Search for the cell housing the specified text and yield its [X, Y] center coordinate. 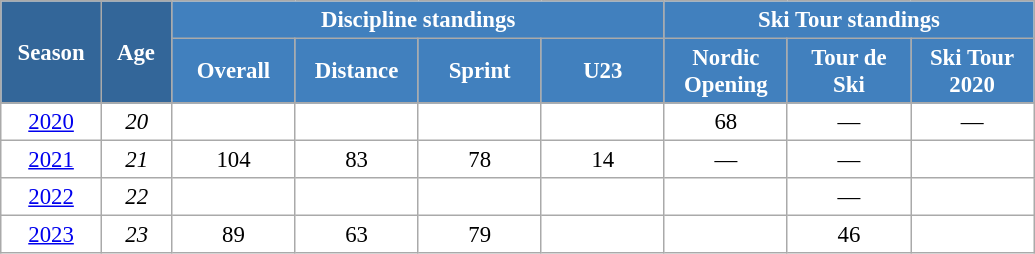
Ski Tour standings [848, 20]
Ski Tour2020 [972, 72]
21 [136, 160]
46 [848, 235]
23 [136, 235]
83 [356, 160]
Tour deSki [848, 72]
89 [234, 235]
78 [480, 160]
104 [234, 160]
Distance [356, 72]
2022 [52, 197]
U23 [602, 72]
63 [356, 235]
Season [52, 52]
2021 [52, 160]
68 [726, 122]
14 [602, 160]
22 [136, 197]
Overall [234, 72]
NordicOpening [726, 72]
Discipline standings [418, 20]
Sprint [480, 72]
Age [136, 52]
20 [136, 122]
2020 [52, 122]
79 [480, 235]
2023 [52, 235]
